Extract the (X, Y) coordinate from the center of the cell holding the provided text.  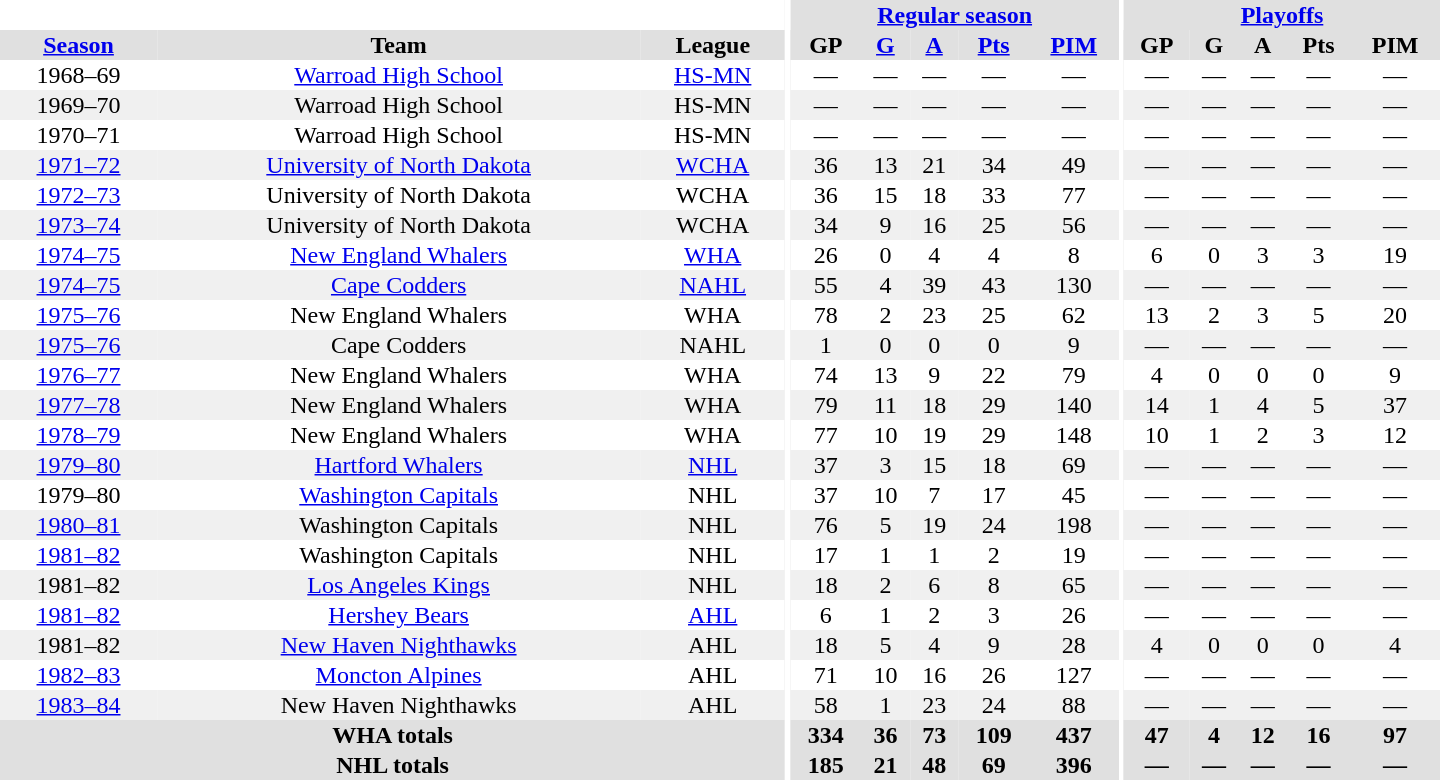
56 (1074, 225)
Hartford Whalers (398, 465)
1970–71 (78, 135)
43 (993, 285)
65 (1074, 585)
20 (1395, 315)
45 (1074, 495)
97 (1395, 735)
73 (934, 735)
1977–78 (78, 405)
74 (826, 375)
7 (934, 495)
71 (826, 675)
Hershey Bears (398, 615)
198 (1074, 525)
1972–73 (78, 195)
Playoffs (1282, 15)
1983–84 (78, 705)
88 (1074, 705)
1978–79 (78, 435)
1971–72 (78, 165)
39 (934, 285)
55 (826, 285)
League (712, 45)
58 (826, 705)
140 (1074, 405)
Regular season (955, 15)
11 (886, 405)
148 (1074, 435)
Moncton Alpines (398, 675)
437 (1074, 735)
33 (993, 195)
1969–70 (78, 105)
14 (1157, 405)
Los Angeles Kings (398, 585)
48 (934, 765)
1973–74 (78, 225)
396 (1074, 765)
78 (826, 315)
1980–81 (78, 525)
185 (826, 765)
130 (1074, 285)
109 (993, 735)
NHL totals (392, 765)
Team (398, 45)
1968–69 (78, 75)
WHA totals (392, 735)
62 (1074, 315)
1976–77 (78, 375)
Season (78, 45)
1982–83 (78, 675)
22 (993, 375)
28 (1074, 645)
334 (826, 735)
47 (1157, 735)
76 (826, 525)
127 (1074, 675)
49 (1074, 165)
